Pinpoint the cell where the given text exists, returning its [x, y] midpoint coordinate. 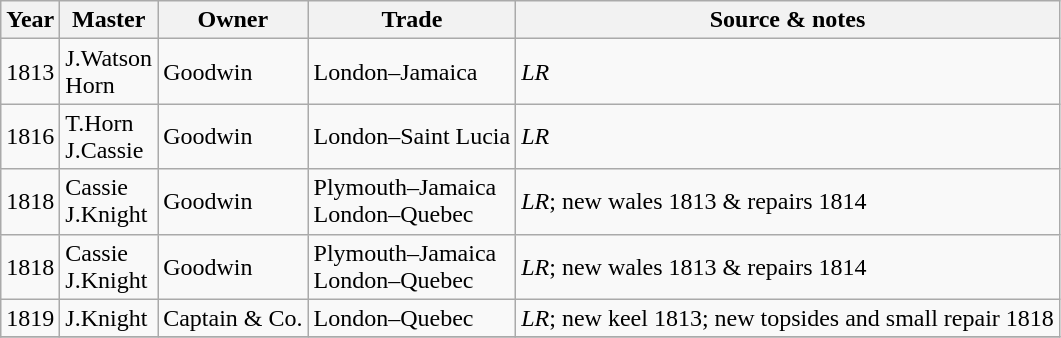
J.Knight [109, 318]
London–Quebec [412, 318]
1819 [30, 318]
Source & notes [788, 20]
Owner [233, 20]
LR; new keel 1813; new topsides and small repair 1818 [788, 318]
1816 [30, 136]
Year [30, 20]
Captain & Co. [233, 318]
J.WatsonHorn [109, 72]
Master [109, 20]
London–Jamaica [412, 72]
London–Saint Lucia [412, 136]
Trade [412, 20]
T.HornJ.Cassie [109, 136]
1813 [30, 72]
